Determine the [X, Y] coordinate at the center of the cell enclosing the given text.  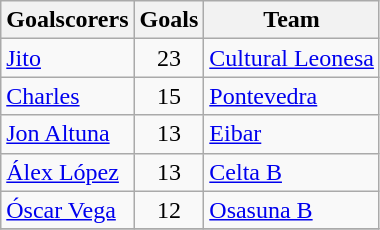
23 [169, 58]
Jito [68, 58]
Charles [68, 96]
12 [169, 210]
Pontevedra [292, 96]
Álex López [68, 172]
Jon Altuna [68, 134]
Celta B [292, 172]
Goals [169, 20]
15 [169, 96]
Óscar Vega [68, 210]
Cultural Leonesa [292, 58]
Team [292, 20]
Eibar [292, 134]
Goalscorers [68, 20]
Osasuna B [292, 210]
